Detect which cell encompasses the target text, then output its (X, Y) center coordinate. 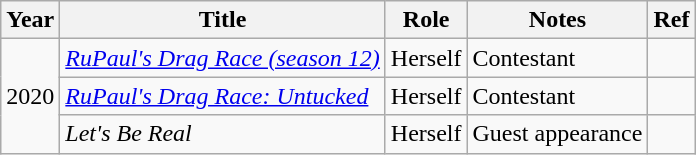
Guest appearance (558, 134)
RuPaul's Drag Race (season 12) (222, 58)
Role (426, 20)
Title (222, 20)
2020 (30, 96)
Ref (672, 20)
Let's Be Real (222, 134)
Year (30, 20)
RuPaul's Drag Race: Untucked (222, 96)
Notes (558, 20)
